Find where the given text appears and provide that cell's center as (x, y) coordinate. 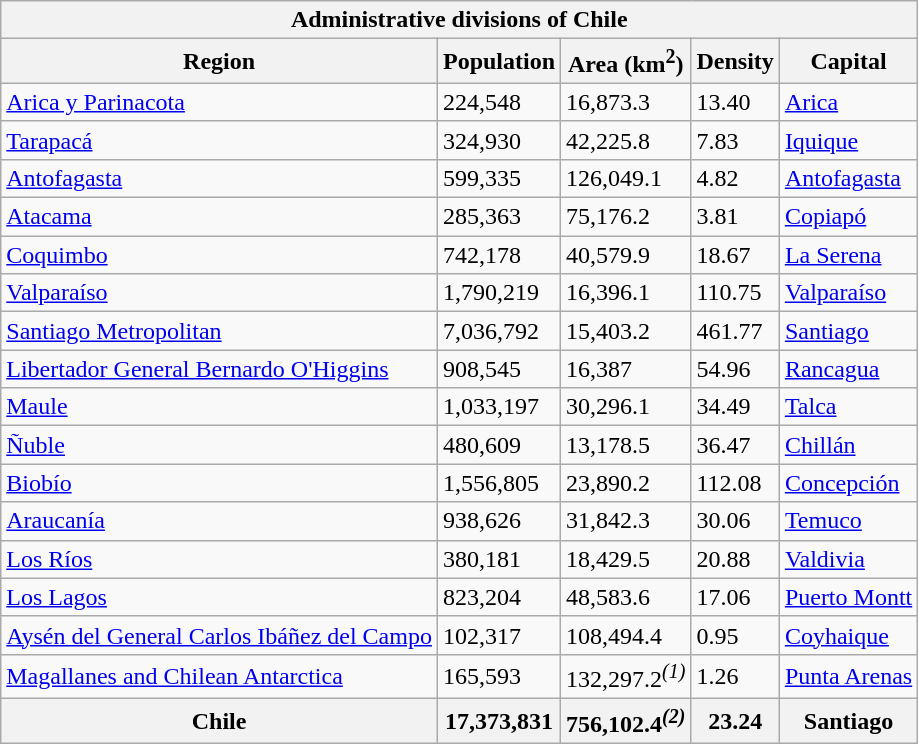
108,494.4 (626, 635)
908,545 (498, 369)
15,403.2 (626, 331)
938,626 (498, 521)
1.26 (735, 676)
823,204 (498, 597)
742,178 (498, 255)
Chillán (848, 445)
Biobío (220, 483)
110.75 (735, 293)
30,296.1 (626, 407)
Atacama (220, 217)
Administrative divisions of Chile (460, 20)
126,049.1 (626, 178)
Magallanes and Chilean Antarctica (220, 676)
13.40 (735, 102)
16,396.1 (626, 293)
Temuco (848, 521)
0.95 (735, 635)
La Serena (848, 255)
3.81 (735, 217)
285,363 (498, 217)
75,176.2 (626, 217)
7,036,792 (498, 331)
Libertador General Bernardo O'Higgins (220, 369)
Aysén del General Carlos Ibáñez del Campo (220, 635)
31,842.3 (626, 521)
165,593 (498, 676)
34.49 (735, 407)
42,225.8 (626, 140)
13,178.5 (626, 445)
16,873.3 (626, 102)
Area (km2) (626, 62)
30.06 (735, 521)
Santiago Metropolitan (220, 331)
102,317 (498, 635)
599,335 (498, 178)
16,387 (626, 369)
18.67 (735, 255)
Density (735, 62)
Punta Arenas (848, 676)
Population (498, 62)
Talca (848, 407)
7.83 (735, 140)
112.08 (735, 483)
756,102.4(2) (626, 722)
Arica (848, 102)
Rancagua (848, 369)
461.77 (735, 331)
1,790,219 (498, 293)
132,297.2(1) (626, 676)
Copiapó (848, 217)
Ñuble (220, 445)
18,429.5 (626, 559)
Valdivia (848, 559)
Coyhaique (848, 635)
1,556,805 (498, 483)
Los Ríos (220, 559)
20.88 (735, 559)
Iquique (848, 140)
54.96 (735, 369)
23.24 (735, 722)
Capital (848, 62)
324,930 (498, 140)
Chile (220, 722)
17,373,831 (498, 722)
36.47 (735, 445)
Los Lagos (220, 597)
40,579.9 (626, 255)
48,583.6 (626, 597)
Concepción (848, 483)
23,890.2 (626, 483)
224,548 (498, 102)
Maule (220, 407)
1,033,197 (498, 407)
4.82 (735, 178)
Region (220, 62)
Arica y Parinacota (220, 102)
17.06 (735, 597)
480,609 (498, 445)
Araucanía (220, 521)
Puerto Montt (848, 597)
Tarapacá (220, 140)
Coquimbo (220, 255)
380,181 (498, 559)
